Determine the [X, Y] coordinate at the center of the cell enclosing the given text.  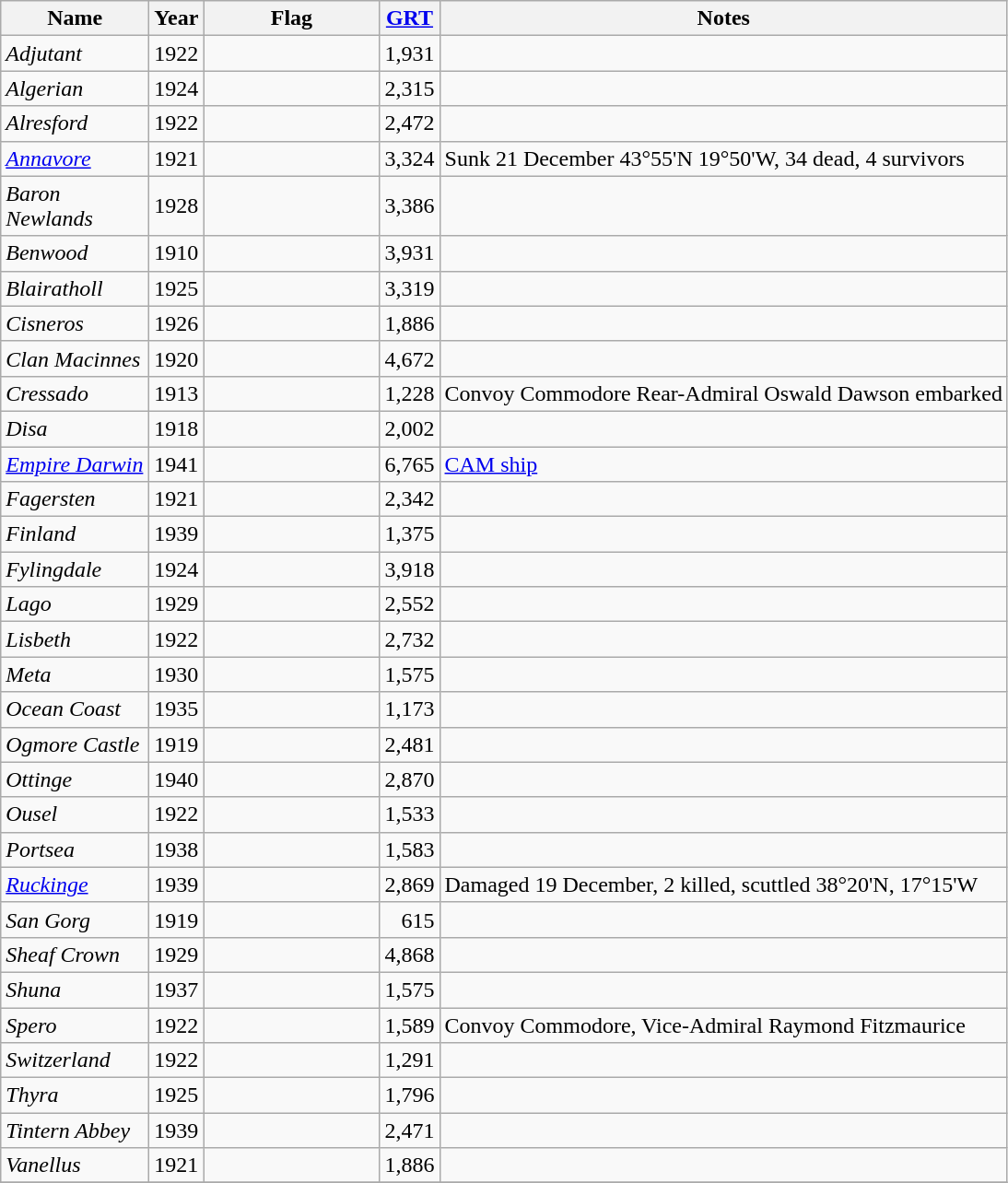
Empire Darwin [76, 463]
CAM ship [723, 463]
Blairatholl [76, 288]
2,869 [409, 884]
1941 [177, 463]
1928 [177, 206]
2,342 [409, 499]
Year [177, 18]
Benwood [76, 253]
San Gorg [76, 919]
1,291 [409, 1060]
1,375 [409, 534]
1,533 [409, 814]
2,481 [409, 744]
Cressado [76, 393]
1940 [177, 779]
Sunk 21 December 43°55'N 19°50'W, 34 dead, 4 survivors [723, 158]
1926 [177, 323]
Ousel [76, 814]
Vanellus [76, 1165]
Finland [76, 534]
Annavore [76, 158]
2,472 [409, 123]
Baron Newlands [76, 206]
Cisneros [76, 323]
615 [409, 919]
Convoy Commodore Rear-Admiral Oswald Dawson embarked [723, 393]
6,765 [409, 463]
1,173 [409, 709]
4,868 [409, 955]
Algerian [76, 88]
Fagersten [76, 499]
Notes [723, 18]
Clan Macinnes [76, 358]
2,471 [409, 1130]
Thyra [76, 1095]
1930 [177, 674]
2,870 [409, 779]
3,319 [409, 288]
Spero [76, 1025]
Ocean Coast [76, 709]
Switzerland [76, 1060]
2,732 [409, 639]
Lago [76, 604]
4,672 [409, 358]
Flag [291, 18]
GRT [409, 18]
Ottinge [76, 779]
Tintern Abbey [76, 1130]
Fylingdale [76, 569]
1913 [177, 393]
1,228 [409, 393]
3,918 [409, 569]
Shuna [76, 990]
1910 [177, 253]
1920 [177, 358]
3,931 [409, 253]
Adjutant [76, 53]
2,315 [409, 88]
1,796 [409, 1095]
2,552 [409, 604]
Name [76, 18]
Convoy Commodore, Vice-Admiral Raymond Fitzmaurice [723, 1025]
Alresford [76, 123]
Meta [76, 674]
1,589 [409, 1025]
Damaged 19 December, 2 killed, scuttled 38°20'N, 17°15'W [723, 884]
1918 [177, 428]
1,931 [409, 53]
Disa [76, 428]
1938 [177, 849]
1935 [177, 709]
1937 [177, 990]
2,002 [409, 428]
1,583 [409, 849]
Lisbeth [76, 639]
Ruckinge [76, 884]
Ogmore Castle [76, 744]
3,324 [409, 158]
3,386 [409, 206]
Portsea [76, 849]
Sheaf Crown [76, 955]
